Pinpoint the cell where the given text exists, returning its [x, y] midpoint coordinate. 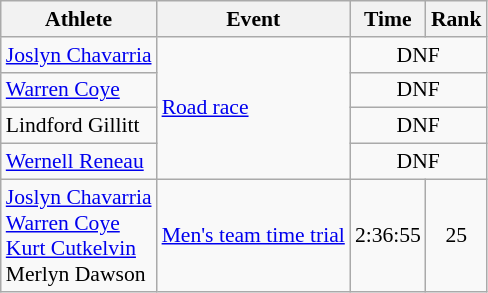
Joslyn ChavarriaWarren CoyeKurt CutkelvinMerlyn Dawson [79, 235]
2:36:55 [388, 235]
Athlete [79, 19]
Road race [254, 108]
Rank [456, 19]
Event [254, 19]
Time [388, 19]
Wernell Reneau [79, 162]
Warren Coye [79, 90]
Men's team time trial [254, 235]
25 [456, 235]
Lindford Gillitt [79, 126]
Joslyn Chavarria [79, 55]
